Output the (x, y) coordinate of the center of the cell containing the given text.  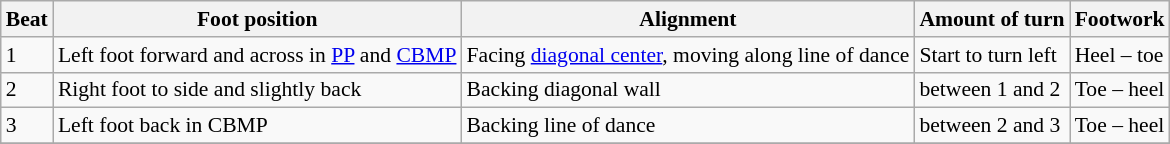
Amount of turn (992, 19)
3 (27, 126)
Footwork (1120, 19)
Backing diagonal wall (688, 90)
between 1 and 2 (992, 90)
1 (27, 55)
between 2 and 3 (992, 126)
Beat (27, 19)
Foot position (258, 19)
2 (27, 90)
Start to turn left (992, 55)
Right foot to side and slightly back (258, 90)
Backing line of dance (688, 126)
Heel – toe (1120, 55)
Left foot back in CBMP (258, 126)
Left foot forward and across in PP and CBMP (258, 55)
Alignment (688, 19)
Facing diagonal center, moving along line of dance (688, 55)
